Pinpoint the cell where the given text exists, returning its [X, Y] midpoint coordinate. 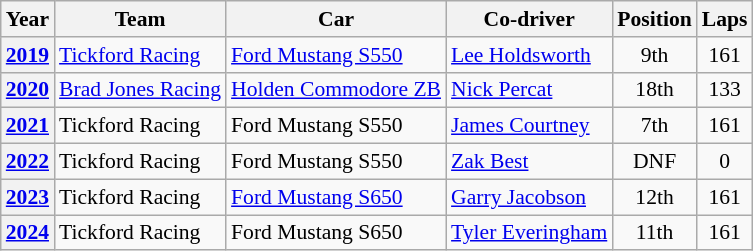
Position [654, 19]
Co-driver [529, 19]
Laps [725, 19]
2024 [28, 233]
James Courtney [529, 126]
12th [654, 197]
Holden Commodore ZB [336, 90]
2020 [28, 90]
11th [654, 233]
2022 [28, 162]
0 [725, 162]
Year [28, 19]
18th [654, 90]
2023 [28, 197]
Zak Best [529, 162]
Garry Jacobson [529, 197]
DNF [654, 162]
133 [725, 90]
Car [336, 19]
Nick Percat [529, 90]
2019 [28, 55]
2021 [28, 126]
Tyler Everingham [529, 233]
Team [140, 19]
Brad Jones Racing [140, 90]
Lee Holdsworth [529, 55]
7th [654, 126]
9th [654, 55]
